For the text-containing cell, return its midpoint in (X, Y) coordinate format. 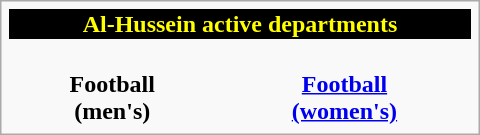
Al-Hussein active departments (240, 24)
Football(women's) (344, 84)
Football(men's) (112, 84)
